Output the (x, y) coordinate of the center of the cell containing the given text.  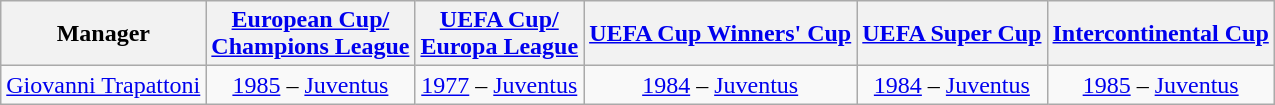
1977 – Juventus (500, 85)
UEFA Cup Winners' Cup (720, 34)
European Cup/Champions League (310, 34)
Giovanni Trapattoni (104, 85)
UEFA Super Cup (952, 34)
Manager (104, 34)
UEFA Cup/Europa League (500, 34)
Intercontinental Cup (1160, 34)
